Detect which cell encompasses the target text, then output its (X, Y) center coordinate. 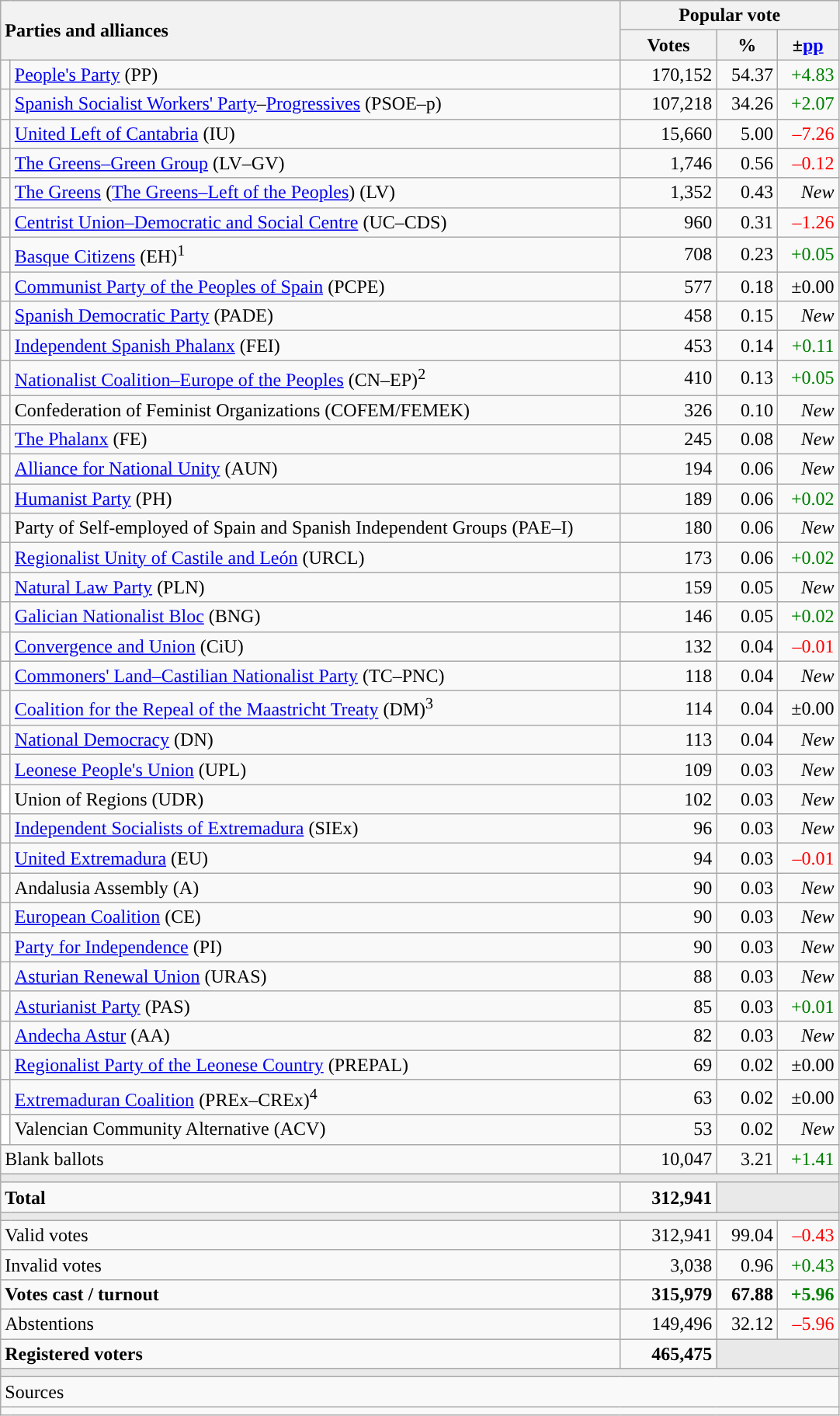
Party for Independence (PI) (315, 947)
National Democracy (DN) (315, 740)
Party of Self-employed of Spain and Spanish Independent Groups (PAE–I) (315, 528)
Parties and alliances (311, 30)
Blank ballots (311, 1159)
10,047 (668, 1159)
113 (668, 740)
146 (668, 617)
326 (668, 410)
5.00 (747, 134)
465,475 (668, 1354)
69 (668, 1065)
–0.12 (807, 163)
The Greens (The Greens–Left of the Peoples) (LV) (315, 193)
Commoners' Land–Castilian Nationalist Party (TC–PNC) (315, 676)
–0.43 (807, 1235)
54.37 (747, 75)
Votes (668, 45)
109 (668, 770)
149,496 (668, 1324)
708 (668, 255)
96 (668, 829)
Invalid votes (311, 1265)
Asturian Renewal Union (URAS) (315, 976)
+0.11 (807, 346)
+4.83 (807, 75)
32.12 (747, 1324)
114 (668, 708)
170,152 (668, 75)
1,746 (668, 163)
180 (668, 528)
0.18 (747, 287)
410 (668, 377)
Coalition for the Repeal of the Maastricht Treaty (DM)3 (315, 708)
Leonese People's Union (UPL) (315, 770)
Asturianist Party (PAS) (315, 1006)
3.21 (747, 1159)
European Coalition (CE) (315, 917)
Convergence and Union (CiU) (315, 646)
Andecha Astur (AA) (315, 1035)
–5.96 (807, 1324)
0.14 (747, 346)
189 (668, 499)
Confederation of Feminist Organizations (COFEM/FEMEK) (315, 410)
0.96 (747, 1265)
53 (668, 1129)
82 (668, 1035)
63 (668, 1097)
±pp (807, 45)
Regionalist Unity of Castile and León (URCL) (315, 558)
Votes cast / turnout (311, 1294)
245 (668, 440)
Registered voters (311, 1354)
United Extremadura (EU) (315, 858)
173 (668, 558)
99.04 (747, 1235)
0.08 (747, 440)
0.56 (747, 163)
The Phalanx (FE) (315, 440)
3,038 (668, 1265)
94 (668, 858)
88 (668, 976)
1,352 (668, 193)
107,218 (668, 104)
+0.01 (807, 1006)
194 (668, 469)
Sources (419, 1392)
577 (668, 287)
15,660 (668, 134)
Galician Nationalist Bloc (BNG) (315, 617)
102 (668, 799)
–1.26 (807, 222)
Extremaduran Coalition (PREx–CREx)4 (315, 1097)
Popular vote (730, 16)
34.26 (747, 104)
0.31 (747, 222)
Basque Citizens (EH)1 (315, 255)
Valencian Community Alternative (ACV) (315, 1129)
Independent Spanish Phalanx (FEI) (315, 346)
0.15 (747, 316)
85 (668, 1006)
Alliance for National Unity (AUN) (315, 469)
+1.41 (807, 1159)
–7.26 (807, 134)
Humanist Party (PH) (315, 499)
Nationalist Coalition–Europe of the Peoples (CN–EP)2 (315, 377)
Union of Regions (UDR) (315, 799)
Spanish Democratic Party (PADE) (315, 316)
United Left of Cantabria (IU) (315, 134)
118 (668, 676)
The Greens–Green Group (LV–GV) (315, 163)
Andalusia Assembly (A) (315, 888)
Spanish Socialist Workers' Party–Progressives (PSOE–p) (315, 104)
Total (311, 1197)
+2.07 (807, 104)
Valid votes (311, 1235)
960 (668, 222)
132 (668, 646)
Communist Party of the Peoples of Spain (PCPE) (315, 287)
315,979 (668, 1294)
458 (668, 316)
% (747, 45)
453 (668, 346)
Independent Socialists of Extremadura (SIEx) (315, 829)
159 (668, 587)
67.88 (747, 1294)
Centrist Union–Democratic and Social Centre (UC–CDS) (315, 222)
+5.96 (807, 1294)
0.10 (747, 410)
People's Party (PP) (315, 75)
0.13 (747, 377)
0.23 (747, 255)
0.43 (747, 193)
+0.43 (807, 1265)
Abstentions (311, 1324)
Natural Law Party (PLN) (315, 587)
Regionalist Party of the Leonese Country (PREPAL) (315, 1065)
